Scan for the cell matching the given text and deliver its (X, Y) coordinate at center. 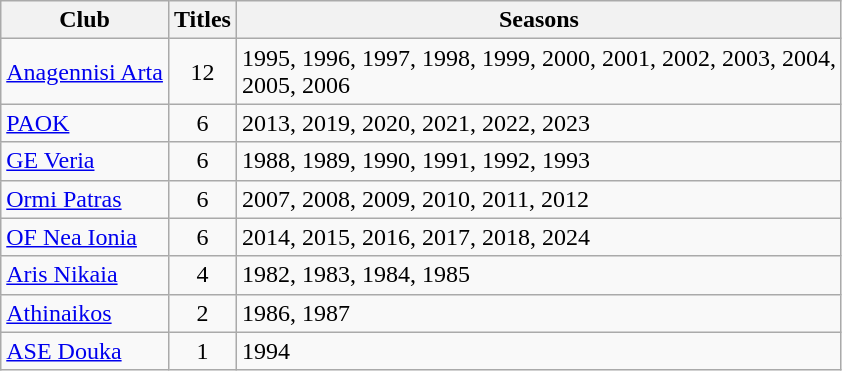
1982, 1983, 1984, 1985 (538, 275)
Club (85, 20)
Anagennisi Arta (85, 72)
1988, 1989, 1990, 1991, 1992, 1993 (538, 161)
Titles (202, 20)
Seasons (538, 20)
Aris Nikaia (85, 275)
OF Nea Ionia (85, 237)
ASE Douka (85, 351)
1986, 1987 (538, 313)
2013, 2019, 2020, 2021, 2022, 2023 (538, 123)
12 (202, 72)
1994 (538, 351)
Ormi Patras (85, 199)
2 (202, 313)
1 (202, 351)
1995, 1996, 1997, 1998, 1999, 2000, 2001, 2002, 2003, 2004, 2005, 2006 (538, 72)
2007, 2008, 2009, 2010, 2011, 2012 (538, 199)
4 (202, 275)
Athinaikos (85, 313)
2014, 2015, 2016, 2017, 2018, 2024 (538, 237)
GE Veria (85, 161)
PAOK (85, 123)
